Return [X, Y] of the center of cell containing provided text 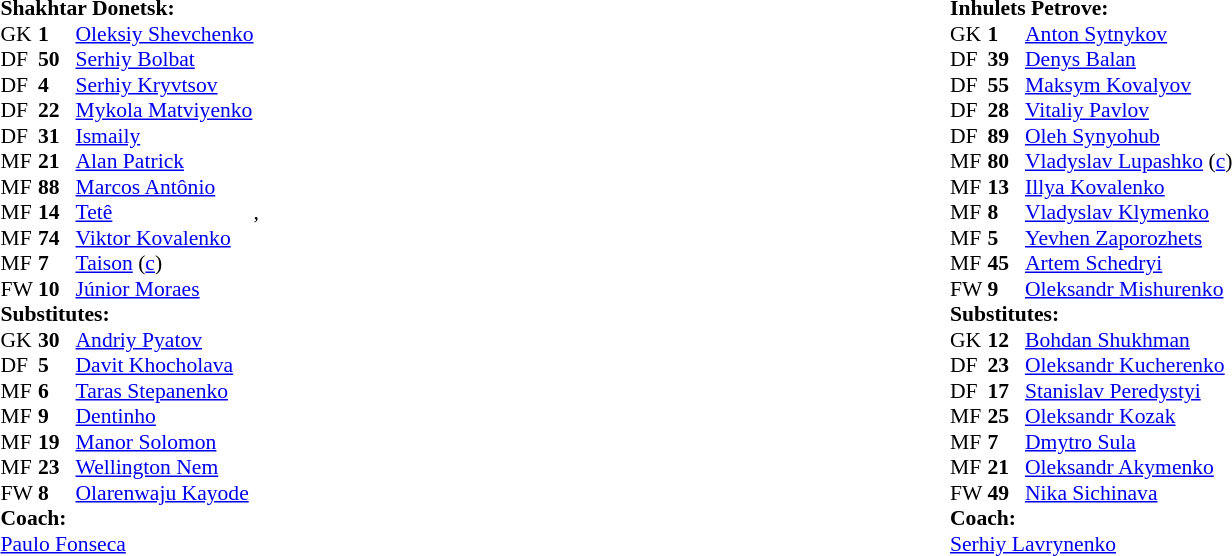
Maksym Kovalyov [1128, 85]
Denys Balan [1128, 59]
Artem Schedryi [1128, 263]
Dentinho [165, 417]
13 [1007, 187]
Tetê [165, 213]
Manor Solomon [165, 442]
89 [1007, 136]
Viktor Kovalenko [165, 238]
Anton Sytnykov [1128, 34]
45 [1007, 263]
Júnior Moraes [165, 289]
88 [57, 187]
14 [57, 213]
Serhiy Bolbat [165, 59]
Oleksandr Mishurenko [1128, 289]
Bohdan Shukhman [1128, 340]
31 [57, 136]
12 [1007, 340]
39 [1007, 59]
Taras Stepanenko [165, 391]
Oleksandr Kozak [1128, 417]
Illya Kovalenko [1128, 187]
Oleksiy Shevchenko [165, 34]
Davit Khocholava [165, 365]
Dmytro Sula [1128, 442]
Andriy Pyatov [165, 340]
22 [57, 111]
80 [1007, 161]
Taison (c) [165, 263]
Yevhen Zaporozhets [1128, 238]
4 [57, 85]
19 [57, 442]
74 [57, 238]
Olarenwaju Kayode [165, 493]
Marcos Antônio [165, 187]
Stanislav Peredystyi [1128, 391]
Ismaily [165, 136]
Oleh Synyohub [1128, 136]
50 [57, 59]
10 [57, 289]
Serhiy Kryvtsov [165, 85]
30 [57, 340]
Mykola Matviyenko [165, 111]
6 [57, 391]
17 [1007, 391]
Oleksandr Kucherenko [1128, 365]
55 [1007, 85]
Nika Sichinava [1128, 493]
49 [1007, 493]
Alan Patrick [165, 161]
28 [1007, 111]
Vitaliy Pavlov [1128, 111]
25 [1007, 417]
Vladyslav Klymenko [1128, 213]
Wellington Nem [165, 467]
Oleksandr Akymenko [1128, 467]
Vladyslav Lupashko (c) [1128, 161]
, [256, 213]
